Locate the cell with the specified text and output its [X, Y] center coordinate. 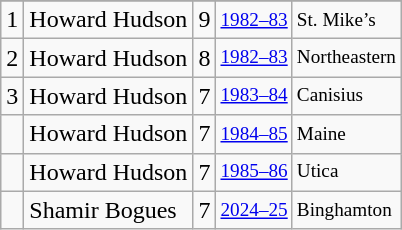
1984–85 [254, 134]
Utica [346, 172]
8 [204, 58]
St. Mike’s [346, 20]
2024–25 [254, 210]
3 [12, 96]
1 [12, 20]
Canisius [346, 96]
1985–86 [254, 172]
Binghamton [346, 210]
2 [12, 58]
Northeastern [346, 58]
9 [204, 20]
Maine [346, 134]
Shamir Bogues [108, 210]
1983–84 [254, 96]
